Find where the given text appears and provide that cell's center as (X, Y) coordinate. 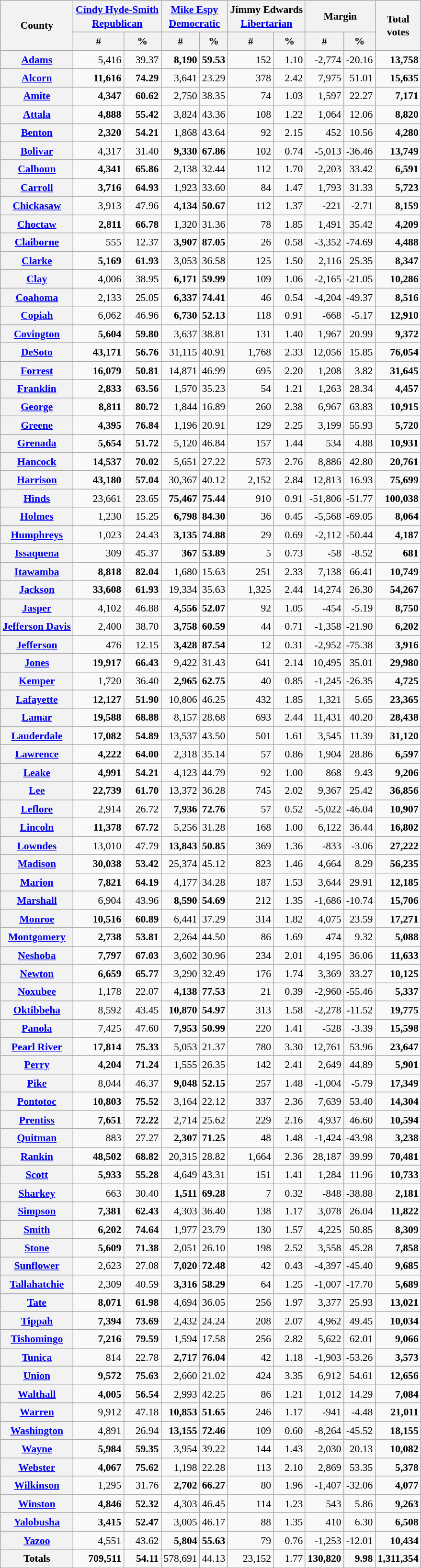
4,102 (99, 608)
1,064 (324, 114)
2.15 (289, 133)
4,395 (99, 425)
22.78 (142, 1357)
3,716 (99, 188)
1.25 (289, 1284)
5,651 (180, 462)
Walthall (37, 1394)
-2,278 (324, 1010)
2,181 (398, 1193)
9,372 (398, 334)
118 (250, 315)
8,071 (99, 1302)
23,152 (250, 1558)
35.14 (214, 754)
76,054 (398, 352)
-21.90 (360, 626)
5,169 (99, 261)
3,907 (180, 243)
50.81 (142, 370)
1,793 (324, 188)
212 (250, 901)
367 (180, 553)
87.05 (214, 243)
Grenada (37, 444)
-833 (324, 845)
23,647 (398, 1047)
2,714 (180, 1120)
1,967 (324, 334)
0.60 (289, 1431)
46.88 (142, 608)
21 (250, 992)
74.41 (214, 297)
1,720 (99, 681)
7,381 (99, 1211)
25.93 (360, 1302)
2.10 (289, 1467)
1.06 (289, 279)
-1,407 (324, 1485)
234 (250, 956)
-2,774 (324, 60)
4,204 (99, 1065)
424 (250, 1376)
40.12 (214, 480)
4,694 (180, 1302)
26.10 (214, 1248)
20,315 (180, 1157)
-53.26 (360, 1357)
8,157 (180, 718)
28.82 (214, 1157)
12,761 (324, 1047)
8,811 (99, 407)
3,428 (180, 645)
4,075 (324, 919)
3,913 (99, 206)
79.59 (142, 1339)
DeSoto (37, 352)
2,318 (180, 754)
47.79 (142, 845)
2.01 (289, 956)
22.28 (214, 1467)
79 (250, 1540)
11.39 (360, 736)
125 (250, 261)
Adams (37, 60)
11,431 (324, 718)
9.32 (360, 937)
19,775 (398, 1010)
40.59 (142, 1284)
38.70 (142, 626)
5,337 (398, 992)
28.68 (214, 718)
5,689 (398, 1284)
29 (250, 535)
2.84 (289, 480)
114 (250, 1504)
34.28 (214, 882)
13,010 (99, 845)
Bolivar (37, 151)
31,120 (398, 736)
-4,204 (324, 297)
-5.17 (360, 315)
1.03 (289, 96)
3,053 (180, 261)
113 (250, 1467)
17,082 (99, 736)
26.94 (142, 1431)
7,171 (398, 96)
59.99 (214, 279)
1,977 (180, 1230)
55.63 (214, 1540)
14,274 (324, 590)
8,347 (398, 261)
229 (250, 1120)
84.30 (214, 517)
2,993 (180, 1394)
2.07 (289, 1321)
3,641 (180, 78)
8,159 (398, 206)
1.43 (289, 1449)
1,923 (180, 188)
76.04 (214, 1357)
12.06 (360, 114)
-528 (324, 1028)
1,320 (180, 224)
70.02 (142, 462)
3,164 (180, 1101)
6,591 (398, 169)
Oktibbeha (37, 1010)
36,856 (398, 791)
1.70 (289, 169)
4,551 (99, 1540)
43.64 (214, 133)
1,511 (180, 1193)
8,064 (398, 517)
883 (99, 1138)
56.76 (142, 352)
337 (250, 1101)
Lafayette (37, 700)
4,937 (324, 1120)
1,555 (180, 1065)
26.72 (142, 809)
25.35 (360, 261)
55.42 (142, 114)
70,481 (398, 1157)
4.88 (360, 444)
39.37 (142, 60)
102 (250, 151)
30.96 (214, 956)
25.05 (142, 297)
-5,022 (324, 809)
1,178 (99, 992)
69.28 (214, 1193)
Carroll (37, 188)
-221 (324, 206)
0.58 (289, 243)
27.08 (142, 1266)
71.24 (142, 1065)
Totals (37, 1558)
39.22 (214, 1449)
43.62 (142, 1540)
12,656 (398, 1376)
1.61 (289, 736)
68.82 (142, 1157)
2,133 (99, 297)
5 (250, 553)
87.54 (214, 645)
54.97 (214, 1010)
20,761 (398, 462)
42.80 (360, 462)
-2,112 (324, 535)
432 (250, 700)
26.30 (360, 590)
176 (250, 974)
Stone (37, 1248)
1,198 (180, 1467)
6,730 (180, 315)
-49.37 (360, 297)
50.99 (214, 1028)
152 (250, 60)
4,347 (99, 96)
0.74 (289, 151)
2.76 (289, 462)
6,912 (324, 1376)
16.89 (214, 407)
5,901 (398, 1065)
8,044 (99, 1083)
0.85 (289, 681)
66.43 (142, 663)
5,723 (398, 188)
1.50 (289, 261)
251 (250, 571)
64 (250, 1284)
53.35 (360, 1467)
11.96 (360, 1175)
15.85 (360, 352)
Leflore (37, 809)
15,706 (398, 901)
1,491 (324, 224)
62.75 (214, 681)
501 (250, 736)
13,021 (398, 1302)
695 (250, 370)
46.60 (360, 1120)
8.29 (360, 864)
2.14 (289, 663)
15,635 (398, 78)
75.44 (214, 498)
2,307 (180, 1138)
84 (250, 188)
10,082 (398, 1449)
Pike (37, 1083)
George (37, 407)
-3,352 (324, 243)
5,984 (99, 1449)
8,886 (324, 462)
3,954 (180, 1449)
71.25 (214, 1138)
1,570 (180, 389)
0.39 (289, 992)
54.69 (214, 901)
12.37 (142, 243)
-5.79 (360, 1083)
4,123 (180, 773)
59.80 (142, 334)
11,378 (99, 827)
49.45 (360, 1321)
40.91 (214, 352)
43,171 (99, 352)
142 (250, 1065)
38.95 (142, 279)
-46.04 (360, 809)
36.58 (214, 261)
1,230 (99, 517)
313 (250, 1010)
1,868 (180, 133)
8,190 (180, 60)
2,623 (99, 1266)
43.31 (214, 1175)
Clarke (37, 261)
31.33 (360, 188)
144 (250, 1449)
88 (250, 1522)
543 (324, 1504)
-668 (324, 315)
1.40 (289, 334)
-12.01 (360, 1540)
187 (250, 882)
12,910 (398, 315)
75.62 (142, 1467)
1.37 (289, 206)
Marion (37, 882)
51.65 (214, 1412)
1,904 (324, 754)
-36.46 (360, 151)
28.34 (360, 389)
13,843 (180, 845)
18,155 (398, 1431)
-69.05 (360, 517)
1.44 (289, 444)
7,084 (398, 1394)
1,023 (99, 535)
36.05 (214, 1302)
9,685 (398, 1266)
Perry (37, 1065)
Lauderdale (37, 736)
2,320 (99, 133)
2,030 (324, 1449)
5,622 (324, 1339)
77.53 (214, 992)
Calhoun (37, 169)
31.36 (214, 224)
3,573 (398, 1357)
38.35 (214, 96)
4,725 (398, 681)
5,654 (99, 444)
Harrison (37, 480)
13,758 (398, 60)
Tate (37, 1302)
Tishomingo (37, 1339)
14,871 (180, 370)
5,933 (99, 1175)
Leake (37, 773)
1,295 (99, 1485)
36.44 (360, 827)
2,811 (99, 224)
7,821 (99, 882)
-1,004 (324, 1083)
10,516 (99, 919)
7,020 (180, 1266)
10,495 (324, 663)
3,005 (180, 1522)
23,365 (398, 700)
46.96 (142, 315)
0.45 (289, 517)
6,967 (324, 407)
52.07 (214, 608)
-5,568 (324, 517)
4,006 (99, 279)
0.43 (289, 1266)
44.50 (214, 937)
13,155 (180, 1431)
3,758 (180, 626)
23.29 (214, 78)
80 (250, 1485)
29.91 (360, 882)
17,814 (99, 1047)
1.69 (289, 937)
12,813 (324, 480)
55.28 (142, 1175)
54.89 (142, 736)
73.69 (142, 1321)
54.61 (360, 1376)
2,702 (180, 1485)
Neshoba (37, 956)
68.88 (142, 718)
3,644 (324, 882)
2,869 (324, 1467)
22,739 (99, 791)
Smith (37, 1230)
72.48 (214, 1266)
6,597 (398, 754)
474 (324, 937)
15.63 (214, 571)
-3.39 (360, 1028)
43.36 (214, 114)
Noxubee (37, 992)
9,206 (398, 773)
Tunica (37, 1357)
74.88 (214, 535)
35.42 (360, 224)
3,545 (324, 736)
25.42 (360, 791)
10,915 (398, 407)
-1,686 (324, 901)
Panola (37, 1028)
33.42 (360, 169)
-3.06 (360, 845)
Scott (37, 1175)
Wayne (37, 1449)
2.41 (289, 1065)
13,749 (398, 151)
16,079 (99, 370)
37.29 (214, 919)
20.99 (360, 334)
Simpson (37, 1211)
66.78 (142, 224)
1.77 (289, 1558)
1,321 (324, 700)
Lincoln (37, 827)
14,304 (398, 1101)
County (37, 25)
309 (99, 553)
75,467 (180, 498)
0.32 (289, 1193)
5,378 (398, 1467)
2.02 (289, 791)
40 (250, 681)
59.35 (142, 1449)
51.90 (142, 700)
22.12 (214, 1101)
6,659 (99, 974)
Lee (37, 791)
45.28 (360, 1248)
0.31 (289, 645)
5,416 (99, 60)
369 (250, 845)
32.44 (214, 169)
4,209 (398, 224)
31.40 (142, 151)
10,125 (398, 974)
-1,903 (324, 1357)
-2.71 (360, 206)
44.79 (214, 773)
6,171 (180, 279)
1.58 (289, 1010)
4,077 (398, 1485)
75.63 (142, 1376)
28.86 (360, 754)
22.27 (360, 96)
Chickasaw (37, 206)
46 (250, 297)
28,438 (398, 718)
15,598 (398, 1028)
72.22 (142, 1120)
7,394 (99, 1321)
6.30 (360, 1522)
45.12 (214, 864)
-74.69 (360, 243)
3,238 (398, 1138)
6,798 (180, 517)
108 (250, 114)
Rankin (37, 1157)
-454 (324, 608)
3.82 (360, 370)
63.83 (360, 407)
66.41 (360, 571)
2,051 (180, 1248)
46.37 (142, 1083)
3,377 (324, 1302)
5.65 (360, 700)
-4.48 (360, 1412)
10,853 (180, 1412)
20.91 (214, 425)
578,691 (180, 1558)
1,844 (180, 407)
1.96 (289, 1485)
823 (250, 864)
Jackson (37, 590)
24.24 (214, 1321)
2.16 (289, 1120)
2,400 (99, 626)
2,965 (180, 681)
47.60 (142, 1028)
Marshall (37, 901)
51.01 (360, 78)
2,203 (324, 169)
2.82 (289, 1339)
10,034 (398, 1321)
1,768 (250, 352)
0.76 (289, 1540)
36.28 (214, 791)
5,604 (99, 334)
74 (250, 96)
4,341 (99, 169)
1,594 (180, 1339)
Tippah (37, 1321)
25.62 (214, 1120)
814 (99, 1357)
2,914 (99, 809)
Jones (37, 663)
31.43 (214, 663)
1.23 (289, 1504)
5,088 (398, 937)
-58 (324, 553)
10,733 (398, 1175)
21.02 (214, 1376)
28,187 (324, 1157)
1,263 (324, 389)
4,134 (180, 206)
2.25 (289, 425)
2,264 (180, 937)
681 (398, 553)
46.84 (214, 444)
74.29 (142, 78)
56,235 (398, 864)
257 (250, 1083)
130 (250, 1230)
709,511 (99, 1558)
-2,952 (324, 645)
46.17 (214, 1522)
2.20 (289, 370)
Lamar (37, 718)
16,802 (398, 827)
1,325 (250, 590)
4,891 (99, 1431)
4,991 (99, 773)
26.35 (214, 1065)
1,012 (324, 1394)
Jefferson Davis (37, 626)
4,457 (398, 389)
7,651 (99, 1120)
8,820 (398, 114)
5,609 (99, 1248)
12 (250, 645)
Forrest (37, 370)
35.63 (214, 590)
378 (250, 78)
27.22 (214, 462)
1.47 (289, 188)
1.22 (289, 114)
51.72 (142, 444)
62.01 (360, 1339)
130,820 (324, 1558)
75,699 (398, 480)
61.70 (142, 791)
74.64 (142, 1230)
13,372 (180, 791)
63.56 (142, 389)
220 (250, 1028)
27,222 (398, 845)
3,290 (180, 974)
Coahoma (37, 297)
25,374 (180, 864)
72.46 (214, 1431)
47.96 (142, 206)
-2,165 (324, 279)
24.43 (142, 535)
67.03 (142, 956)
21.37 (214, 1047)
59.53 (214, 60)
67.86 (214, 151)
12,056 (324, 352)
0.54 (289, 297)
3,199 (324, 425)
0.73 (289, 553)
3,135 (180, 535)
-1,245 (324, 681)
8,590 (180, 901)
Claiborne (37, 243)
1.74 (289, 974)
43,180 (99, 480)
-20.16 (360, 60)
1,284 (324, 1175)
2,138 (180, 169)
3,078 (324, 1211)
641 (250, 663)
62.43 (142, 1211)
-5.19 (360, 608)
9,048 (180, 1083)
-45.52 (360, 1431)
4,222 (99, 754)
5,720 (398, 425)
65.77 (142, 974)
31.28 (214, 827)
39.99 (360, 1157)
9,422 (180, 663)
Lowndes (37, 845)
53.96 (360, 1047)
Jasper (37, 608)
55.93 (360, 425)
52.13 (214, 315)
66.27 (214, 1485)
5,120 (180, 444)
Benton (37, 133)
72.76 (214, 809)
33.60 (214, 188)
6,441 (180, 919)
4,187 (398, 535)
9,367 (324, 791)
82.04 (142, 571)
5,256 (180, 827)
10,594 (398, 1120)
4,005 (99, 1394)
23,661 (99, 498)
10,806 (180, 700)
35.01 (360, 663)
60.62 (142, 96)
4,664 (324, 864)
6,337 (180, 297)
Winston (37, 1504)
7,138 (324, 571)
1,196 (180, 425)
33.27 (360, 974)
1.97 (289, 1302)
1.36 (289, 845)
45.37 (142, 553)
4,888 (99, 114)
20.13 (360, 1449)
534 (324, 444)
Kemper (37, 681)
46.25 (214, 700)
52.15 (214, 1083)
Washington (37, 1431)
-2,960 (324, 992)
38.81 (214, 334)
48,502 (99, 1157)
3,415 (99, 1522)
868 (324, 773)
65.86 (142, 169)
6,122 (324, 827)
0.69 (289, 535)
100,038 (398, 498)
1,597 (324, 96)
745 (250, 791)
-17.70 (360, 1284)
Union (37, 1376)
44.13 (214, 1558)
23.59 (360, 919)
7 (250, 1193)
4,225 (324, 1230)
-4,397 (324, 1266)
19,917 (99, 663)
10,286 (398, 279)
19,334 (180, 590)
1.57 (289, 1230)
53.40 (360, 1101)
-1,358 (324, 626)
35.23 (214, 389)
78 (250, 224)
Totalvotes (398, 25)
5,804 (180, 1540)
1,208 (324, 370)
555 (99, 243)
11,822 (398, 1211)
Cindy Hyde-SmithRepublican (117, 16)
15.25 (142, 517)
Margin (340, 16)
208 (250, 1321)
Pearl River (37, 1047)
Holmes (37, 517)
4,962 (324, 1321)
Montgomery (37, 937)
4,556 (180, 608)
56.54 (142, 1394)
168 (250, 827)
75.33 (142, 1047)
Copiah (37, 315)
129 (250, 425)
Alcorn (37, 78)
64.00 (142, 754)
157 (250, 444)
246 (250, 1412)
54,267 (398, 590)
2.52 (289, 1248)
17.58 (214, 1339)
-8.52 (360, 553)
Mike EspyDemocratic (194, 16)
47.18 (142, 1412)
26 (250, 243)
8,750 (398, 608)
30,367 (180, 480)
2.42 (289, 78)
1.82 (289, 919)
8,309 (398, 1230)
780 (250, 1047)
17,271 (398, 919)
43.96 (142, 901)
29,980 (398, 663)
Newton (37, 974)
9.98 (360, 1558)
3,637 (180, 334)
54 (250, 389)
27.27 (142, 1138)
Jimmy EdwardsLibertarian (266, 16)
Amite (37, 96)
573 (250, 462)
10.56 (360, 133)
Choctaw (37, 224)
23.65 (142, 498)
60.89 (142, 919)
1.46 (289, 864)
44 (250, 626)
9,572 (99, 1376)
31,645 (398, 370)
42.25 (214, 1394)
4,138 (180, 992)
Jefferson (37, 645)
4,488 (398, 243)
Hancock (37, 462)
3,602 (180, 956)
71.38 (142, 1248)
Hinds (37, 498)
198 (250, 1248)
Greene (37, 425)
Itawamba (37, 571)
1,664 (250, 1157)
Lawrence (37, 754)
7,216 (99, 1339)
52.47 (142, 1522)
3,824 (180, 114)
50.67 (214, 206)
1.05 (289, 608)
53.89 (214, 553)
Franklin (37, 389)
10,803 (99, 1101)
5,053 (180, 1047)
7,975 (324, 78)
64.93 (142, 188)
13,537 (180, 736)
4,280 (398, 133)
2,750 (180, 96)
1,311,354 (398, 1558)
75.52 (142, 1101)
5.86 (360, 1504)
151 (250, 1175)
54.11 (142, 1558)
452 (324, 133)
0.52 (289, 809)
9,330 (180, 151)
36.06 (360, 956)
12,127 (99, 700)
-32.06 (360, 1485)
10,870 (180, 1010)
9,912 (99, 1412)
46.99 (214, 370)
0.86 (289, 754)
3.35 (289, 1376)
-11.52 (360, 1010)
-1,007 (324, 1284)
33,608 (99, 590)
-26.35 (360, 681)
1.53 (289, 882)
Wilkinson (37, 1485)
-38.88 (360, 1193)
6,904 (99, 901)
1.10 (289, 60)
53.42 (142, 864)
-50.44 (360, 535)
11,633 (398, 956)
4,067 (99, 1467)
2,309 (99, 1284)
14,537 (99, 462)
1.18 (289, 1357)
9,263 (398, 1504)
3,916 (398, 645)
Clay (37, 279)
12.15 (142, 645)
67.72 (142, 827)
-10.74 (360, 901)
7,936 (180, 809)
663 (99, 1193)
Warren (37, 1412)
43.45 (142, 1010)
2,432 (180, 1321)
4,846 (99, 1504)
26.04 (360, 1211)
3.30 (289, 1047)
7,953 (180, 1028)
6,508 (398, 1522)
10,749 (398, 571)
8,818 (99, 571)
53.81 (142, 937)
-75.38 (360, 645)
Attala (37, 114)
-1,253 (324, 1540)
1,680 (180, 571)
-55.46 (360, 992)
17,349 (398, 1083)
9,066 (398, 1339)
Madison (37, 864)
2,152 (250, 480)
31,115 (180, 352)
Covington (37, 334)
2,738 (99, 937)
2,116 (324, 261)
410 (324, 1522)
80.72 (142, 407)
-1,424 (324, 1138)
314 (250, 919)
7,639 (324, 1101)
Tallahatchie (37, 1284)
32.49 (214, 974)
6,062 (99, 315)
Yazoo (37, 1540)
30.40 (142, 1193)
4,317 (99, 151)
36 (250, 517)
Humphreys (37, 535)
4,649 (180, 1175)
Monroe (37, 919)
-5,013 (324, 151)
4,177 (180, 882)
-51.77 (360, 498)
31.76 (142, 1485)
48 (250, 1138)
3,369 (324, 974)
-848 (324, 1193)
22.07 (142, 992)
-45.40 (360, 1266)
40.20 (360, 718)
Sunflower (37, 1266)
7,797 (99, 956)
10,434 (398, 1540)
131 (250, 334)
693 (250, 718)
9.43 (360, 773)
2,660 (180, 1376)
16.93 (360, 480)
-941 (324, 1412)
46.45 (214, 1504)
23.79 (214, 1230)
12,185 (398, 882)
-51,806 (324, 498)
61.98 (142, 1302)
Yalobusha (37, 1522)
58.29 (214, 1284)
8,592 (99, 1010)
-21.05 (360, 279)
0.71 (289, 626)
64.19 (142, 882)
-43.98 (360, 1138)
10,907 (398, 809)
2,717 (180, 1357)
Issaquena (37, 553)
Prentiss (37, 1120)
44.89 (360, 1065)
910 (250, 498)
11,616 (99, 78)
Pontotoc (37, 1101)
3,316 (180, 1284)
138 (250, 1211)
260 (250, 407)
30,038 (99, 864)
2,649 (324, 1065)
76.84 (142, 425)
14.29 (360, 1394)
60.59 (214, 626)
21,011 (398, 1412)
Quitman (37, 1138)
Sharkey (37, 1193)
2,833 (99, 389)
4,195 (324, 956)
10,931 (398, 444)
19,588 (99, 718)
43.50 (214, 736)
2.38 (289, 407)
3,558 (324, 1248)
7,425 (99, 1028)
-8,264 (324, 1431)
8,516 (398, 297)
52.32 (142, 1504)
7,858 (398, 1248)
476 (99, 645)
57.04 (142, 480)
Webster (37, 1467)
